Return the [x, y] coordinate for the center point of the cell that contains the specified text.  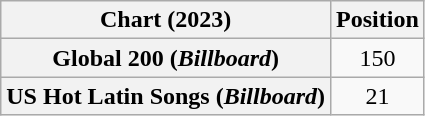
Chart (2023) [166, 20]
150 [378, 58]
US Hot Latin Songs (Billboard) [166, 96]
Global 200 (Billboard) [166, 58]
21 [378, 96]
Position [378, 20]
